Determine the (x, y) coordinate at the center of the cell enclosing the given text.  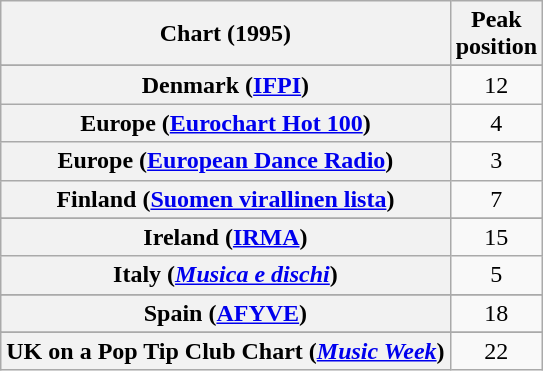
Denmark (IFPI) (226, 85)
Europe (European Dance Radio) (226, 161)
Italy (Musica e dischi) (226, 275)
Finland (Suomen virallinen lista) (226, 199)
22 (496, 351)
4 (496, 123)
UK on a Pop Tip Club Chart (Music Week) (226, 351)
Peakposition (496, 34)
7 (496, 199)
3 (496, 161)
12 (496, 85)
15 (496, 237)
Ireland (IRMA) (226, 237)
Chart (1995) (226, 34)
18 (496, 313)
Spain (AFYVE) (226, 313)
Europe (Eurochart Hot 100) (226, 123)
5 (496, 275)
